Detect which cell encompasses the target text, then output its (x, y) center coordinate. 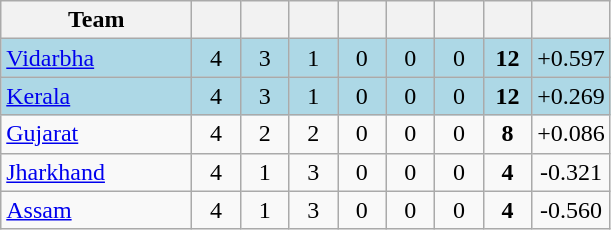
8 (508, 134)
-0.560 (572, 210)
Vidarbha (96, 58)
Gujarat (96, 134)
+0.086 (572, 134)
Team (96, 20)
+0.597 (572, 58)
-0.321 (572, 172)
Jharkhand (96, 172)
Assam (96, 210)
+0.269 (572, 96)
Kerala (96, 96)
